Provide the [x, y] coordinate of the cell's center where the given text is located.  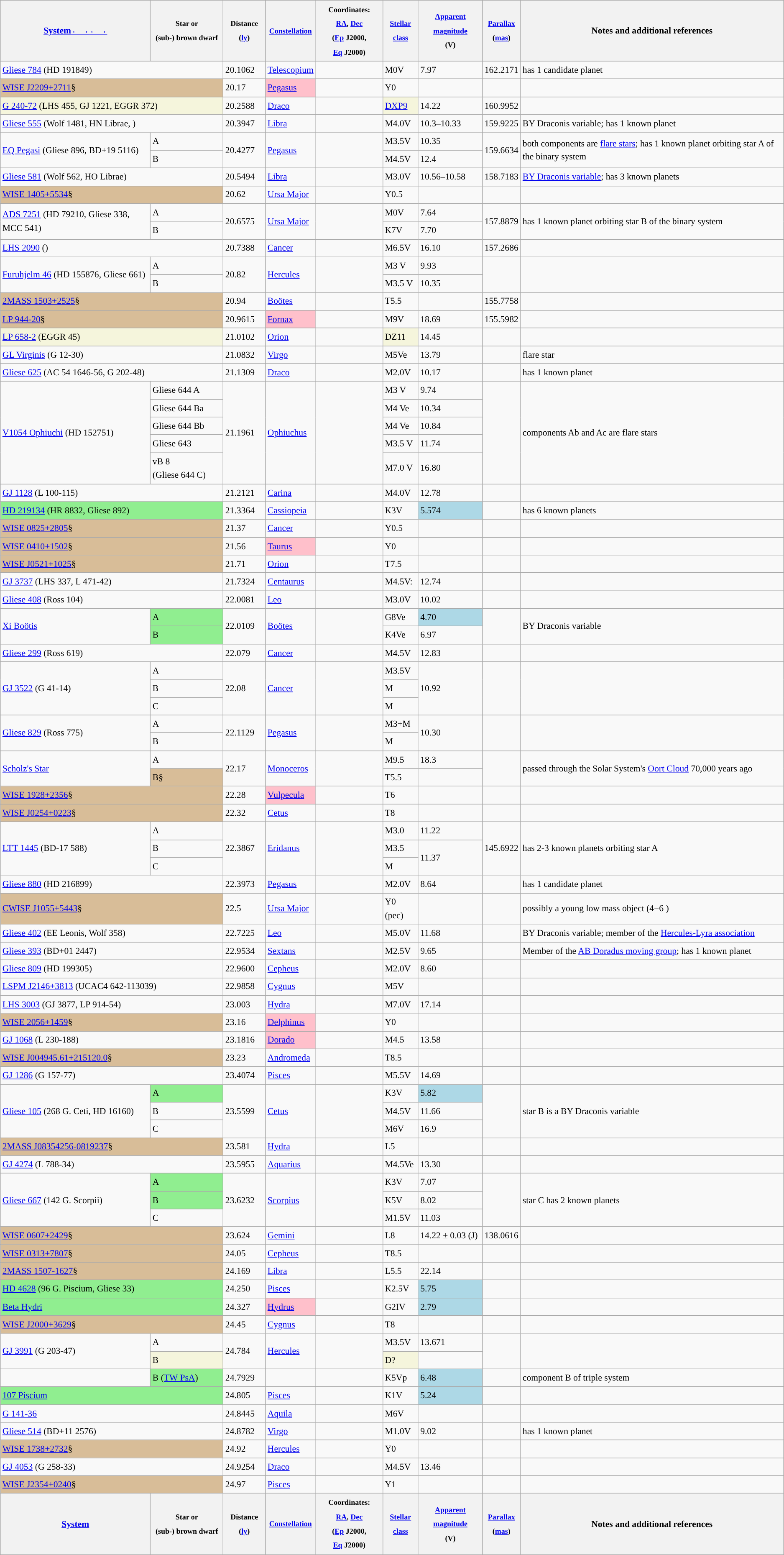
GJ 1128 (L 100-115) [112, 493]
22.17 [244, 769]
Delphinus [291, 1022]
Gliese 643 [187, 444]
M5V [401, 986]
22.5 [244, 909]
EQ Pegasi (Gliese 896, BD+19 5116) [75, 151]
14.22 [450, 106]
Gliese 644 Ba [187, 408]
7.70 [450, 230]
22.7225 [244, 934]
HD 219134 (HR 8832, Gliese 892) [112, 511]
18.3 [450, 760]
M9.5 [401, 760]
Gliese 402 (EE Leonis, Wolf 358) [112, 934]
Cassiopeia [291, 511]
M2.5V [401, 951]
159.9225 [502, 124]
20.3947 [244, 124]
11.74 [450, 444]
21.7324 [244, 582]
24.97 [244, 1485]
11.37 [450, 858]
24.05 [244, 1253]
20.62 [244, 195]
20.94 [244, 302]
DZ11 [401, 337]
107 Piscium [112, 1396]
21.71 [244, 564]
M4.5Ve [401, 1165]
5.82 [450, 1094]
22.079 [244, 653]
14.69 [450, 1076]
Fornax [291, 320]
23.6232 [244, 1200]
both components are flare stars; has 1 known planet orbiting star A of the binary system [652, 151]
has 2-3 known planets orbiting star A [652, 849]
13.30 [450, 1165]
M5.5V [401, 1076]
13.46 [450, 1467]
16.80 [450, 469]
L5.5 [401, 1272]
2.79 [450, 1307]
20.17 [244, 88]
WISE 0313+7807§ [112, 1253]
components Ab and Ac are flare stars [652, 433]
T6 [401, 796]
138.0616 [502, 1236]
12.78 [450, 493]
G 141-36 [112, 1414]
Gliese 555 (Wolf 1481, HN Librae, ) [112, 124]
Gliese 667 (142 G. Scorpii) [75, 1200]
M3.0 [401, 831]
M1.5V [401, 1218]
22.3973 [244, 884]
Gliese 581 (Wolf 562, HO Librae) [112, 177]
WISE J2209+2711§ [112, 88]
LTT 1445 (BD-17 588) [75, 849]
M4.5 [401, 1040]
DXP9 [401, 106]
22.9534 [244, 951]
10.3–10.33 [450, 124]
star B is a BY Draconis variable [652, 1111]
BY Draconis variable; has 1 known planet [652, 124]
5.75 [450, 1289]
GJ 4053 (G 258-33) [112, 1467]
5.574 [450, 511]
WISE J004945.61+215120.0§ [112, 1058]
22.08 [244, 689]
23.23 [244, 1058]
20.1062 [244, 70]
System←→←→ [75, 31]
21.0832 [244, 355]
Hydrus [291, 1307]
8.02 [450, 1201]
20.5494 [244, 177]
2MASS J08354256-0819237§ [112, 1147]
Y1 [401, 1485]
10.56–10.58 [450, 177]
Gliese 644 Bb [187, 426]
20.9615 [244, 320]
Scorpius [291, 1200]
Beta Hydri [112, 1307]
22.14 [450, 1272]
21.1309 [244, 373]
Monoceros [291, 769]
24.45 [244, 1324]
23.5599 [244, 1111]
22.9600 [244, 969]
GJ 3991 (G 203-47) [75, 1351]
13.58 [450, 1040]
L5 [401, 1147]
BY Draconis variable [652, 627]
9.74 [450, 391]
LP 658-2 (EGGR 45) [112, 337]
24.250 [244, 1289]
D? [401, 1360]
B (TW PsA) [187, 1378]
158.7183 [502, 177]
WISE 1405+5534§ [112, 195]
Aquarius [291, 1165]
Andromeda [291, 1058]
21.37 [244, 529]
M9V [401, 320]
Carina [291, 493]
flare star [652, 355]
Taurus [291, 546]
159.6634 [502, 151]
HD 4628 (96 G. Piscium, Gliese 33) [112, 1289]
Furuhjelm 46 (HD 155876, Gliese 661) [75, 274]
8.60 [450, 969]
7.64 [450, 213]
B§ [187, 777]
24.784 [244, 1351]
System [75, 1524]
10.02 [450, 600]
Eridanus [291, 849]
T7.5 [401, 564]
WISE 0410+1502§ [112, 546]
11.68 [450, 934]
6.48 [450, 1378]
12.83 [450, 653]
4.70 [450, 617]
20.82 [244, 274]
10.17 [450, 373]
20.7388 [244, 248]
157.8879 [502, 222]
has 1 known planet orbiting star B of the binary system [652, 222]
M7.0V [401, 1005]
157.2686 [502, 248]
21.0102 [244, 337]
7.07 [450, 1182]
24.92 [244, 1449]
11.22 [450, 831]
21.3364 [244, 511]
22.1129 [244, 733]
12.74 [450, 582]
Dorado [291, 1040]
13.79 [450, 355]
BY Draconis variable; has 3 known planets [652, 177]
Xi Boötis [75, 627]
LHS 2090 () [112, 248]
passed through the Solar System's Oort Cloud 70,000 years ago [652, 769]
GJ 1068 (L 230-188) [112, 1040]
22.0081 [244, 600]
23.16 [244, 1022]
LSPM J2146+3813 (UCAC4 642-113039) [112, 986]
ADS 7251 (HD 79210, Gliese 338, MCC 541) [75, 222]
WISE 1738+2732§ [112, 1449]
23.1816 [244, 1040]
Gliese 784 (HD 191849) [112, 70]
10.84 [450, 426]
9.02 [450, 1432]
14.22 ± 0.03 (J) [450, 1236]
24.8782 [244, 1432]
WISE J0254+0223§ [112, 813]
G8Ve [401, 617]
10.34 [450, 408]
20.2588 [244, 106]
16.10 [450, 248]
WISE 0607+2429§ [112, 1236]
24.169 [244, 1272]
M3.5 [401, 848]
21.56 [244, 546]
BY Draconis variable; member of the Hercules-Lyra association [652, 934]
20.6575 [244, 222]
G2IV [401, 1307]
CWISE J1055+5443§ [112, 909]
WISE J0521+1025§ [112, 564]
WISE 1928+2356§ [112, 796]
Gliese 625 (AC 54 1646-56, G 202-48) [112, 373]
M5Ve [401, 355]
M1.0V [401, 1432]
9.65 [450, 951]
145.6922 [502, 849]
162.2171 [502, 70]
GJ 3522 (G 41-14) [75, 689]
vB 8 (Gliese 644 C) [187, 469]
23.4074 [244, 1076]
11.03 [450, 1218]
Gliese 880 (HD 216899) [112, 884]
G 240-72 (LHS 455, GJ 1221, EGGR 372) [112, 106]
M6.5V [401, 248]
GJ 4274 (L 788-34) [112, 1165]
possibly a young low mass object (4−6 ) [652, 909]
Vulpecula [291, 796]
Member of the AB Doradus moving group; has 1 known planet [652, 951]
24.9254 [244, 1467]
Telescopium [291, 70]
21.1961 [244, 433]
GJ 3737 (LHS 337, L 471-42) [112, 582]
155.5982 [502, 320]
GJ 1286 (G 157-77) [112, 1076]
22.32 [244, 813]
2MASS 1507-1627§ [112, 1272]
20.4277 [244, 151]
22.9858 [244, 986]
K5Vp [401, 1378]
Gliese 393 (BD+01 2447) [112, 951]
WISE 2056+1459§ [112, 1022]
2MASS 1503+2525§ [112, 302]
23.581 [244, 1147]
Gliese 514 (BD+11 2576) [112, 1432]
24.805 [244, 1396]
M5.0V [401, 934]
22.0109 [244, 627]
Gliese 809 (HD 199305) [112, 969]
23.624 [244, 1236]
8.64 [450, 884]
V1054 Ophiuchi (HD 152751) [75, 433]
22.3867 [244, 849]
WISE J2354+0240§ [112, 1485]
Scholz's Star [75, 769]
22.28 [244, 796]
5.24 [450, 1396]
24.7929 [244, 1378]
Centaurus [291, 582]
WISE J2000+3629§ [112, 1324]
17.14 [450, 1005]
16.9 [450, 1130]
14.45 [450, 337]
Gliese 299 (Ross 619) [112, 653]
12.4 [450, 159]
K7V [401, 230]
18.69 [450, 320]
11.66 [450, 1111]
M4.5V: [401, 582]
Ophiuchus [291, 433]
M7.0 V [401, 469]
LHS 3003 (GJ 3877, LP 914-54) [112, 1005]
has 6 known planets [652, 511]
6.97 [450, 635]
component B of triple system [652, 1378]
K5V [401, 1201]
10.92 [450, 689]
Y0 (pec) [401, 909]
K4Ve [401, 635]
M3+M [401, 725]
Gliese 408 (Ross 104) [112, 600]
Gliese 829 (Ross 775) [75, 733]
star C has 2 known planets [652, 1200]
Gliese 105 (268 G. Ceti, HD 16160) [75, 1111]
7.97 [450, 70]
21.2121 [244, 493]
160.9952 [502, 106]
23.5955 [244, 1165]
Gliese 644 A [187, 391]
9.93 [450, 266]
LP 944-20§ [112, 320]
WISE 0825+2805§ [112, 529]
K1V [401, 1396]
24.327 [244, 1307]
13.671 [450, 1343]
Sextans [291, 951]
23.003 [244, 1005]
10.30 [450, 733]
24.8445 [244, 1414]
L8 [401, 1236]
GL Virginis (G 12-30) [112, 355]
Gemini [291, 1236]
Aquila [291, 1414]
K2.5V [401, 1289]
155.7758 [502, 302]
